Return [X, Y] of the center of cell containing provided text 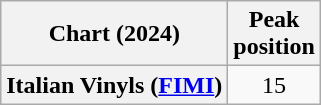
Peakposition [274, 34]
Chart (2024) [114, 34]
15 [274, 85]
Italian Vinyls (FIMI) [114, 85]
